Detect which cell encompasses the target text, then output its [x, y] center coordinate. 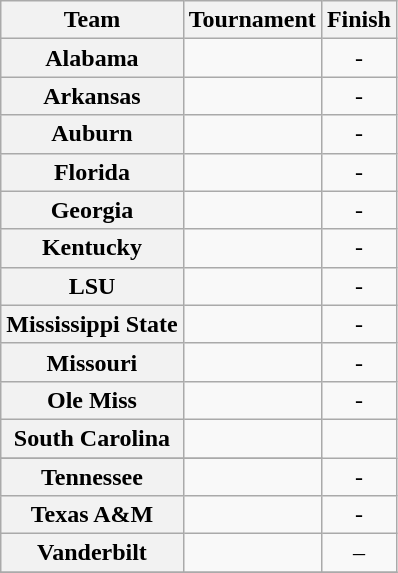
Florida [92, 172]
Kentucky [92, 248]
Mississippi State [92, 324]
LSU [92, 286]
Texas A&M [92, 515]
Arkansas [92, 96]
Team [92, 20]
South Carolina [92, 438]
Tennessee [92, 477]
Ole Miss [92, 400]
Alabama [92, 58]
Missouri [92, 362]
Auburn [92, 134]
Vanderbilt [92, 553]
Georgia [92, 210]
Finish [358, 20]
– [358, 553]
Tournament [252, 20]
